Provide the (x, y) coordinate of the cell's center where the given text is located.  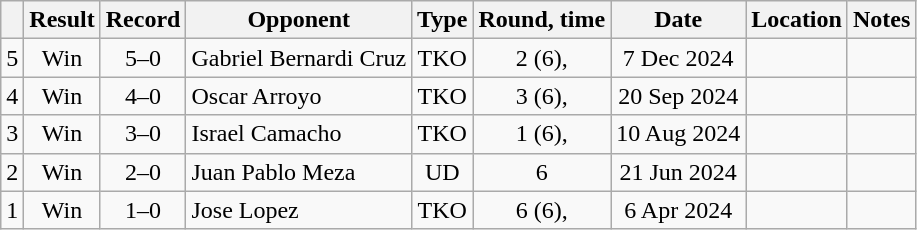
Round, time (542, 20)
Opponent (299, 20)
Notes (881, 20)
7 Dec 2024 (678, 58)
Oscar Arroyo (299, 96)
2–0 (143, 172)
Date (678, 20)
Type (442, 20)
Juan Pablo Meza (299, 172)
4 (12, 96)
1 (12, 210)
10 Aug 2024 (678, 134)
2 (6), (542, 58)
UD (442, 172)
Location (797, 20)
6 Apr 2024 (678, 210)
3 (6), (542, 96)
2 (12, 172)
Record (143, 20)
5 (12, 58)
Result (62, 20)
4–0 (143, 96)
Gabriel Bernardi Cruz (299, 58)
3–0 (143, 134)
20 Sep 2024 (678, 96)
6 (542, 172)
1 (6), (542, 134)
Israel Camacho (299, 134)
6 (6), (542, 210)
3 (12, 134)
5–0 (143, 58)
1–0 (143, 210)
21 Jun 2024 (678, 172)
Jose Lopez (299, 210)
